Identify which cell holds the provided text, then report its [X, Y] central coordinate. 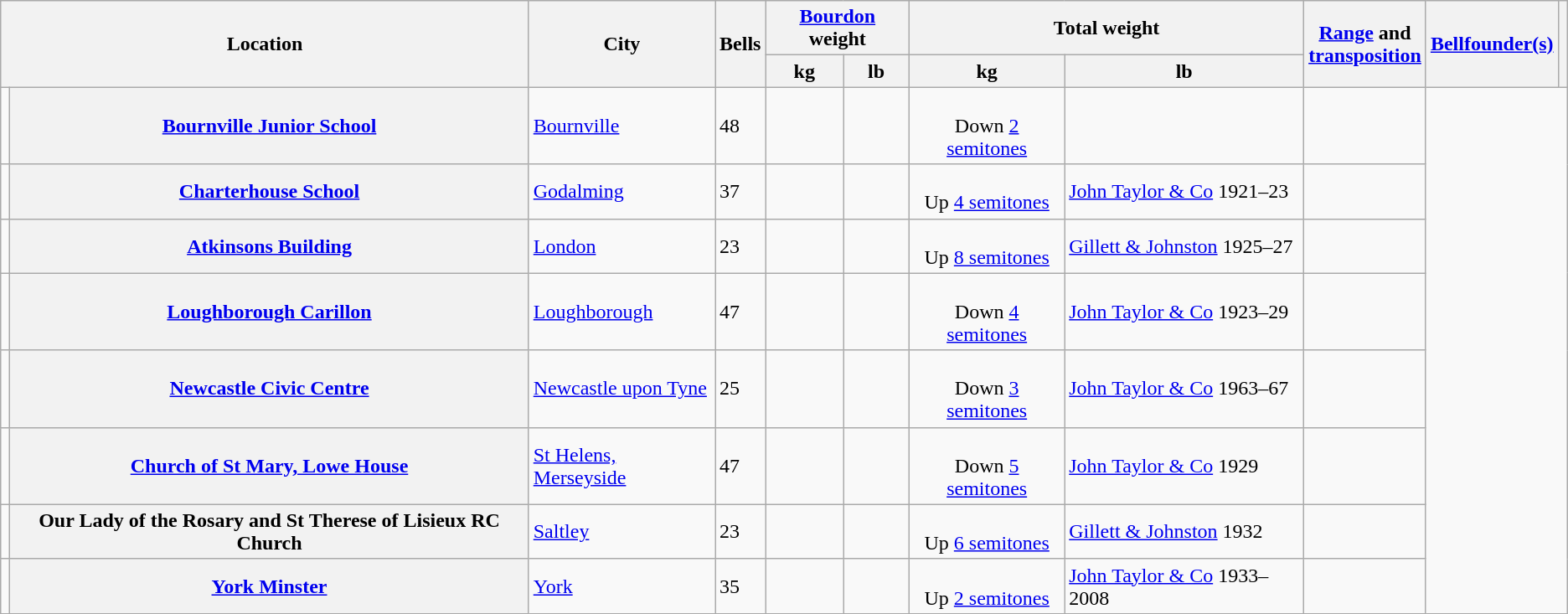
London [622, 246]
Newcastle upon Tyne [622, 389]
York [622, 586]
John Taylor & Co 1929 [1184, 466]
Down 3 semitones [987, 389]
John Taylor & Co 1921–23 [1184, 191]
Bournville Junior School [270, 126]
Church of St Mary, Lowe House [270, 466]
Saltley [622, 531]
York Minster [270, 586]
Range andtransposition [1365, 44]
Bellfounder(s) [1492, 44]
Bournville [622, 126]
Loughborough Carillon [270, 312]
City [622, 44]
Loughborough [622, 312]
Our Lady of the Rosary and St Therese of Lisieux RC Church [270, 531]
Up 2 semitones [987, 586]
Godalming [622, 191]
Total weight [1107, 28]
25 [740, 389]
Gillett & Johnston 1925–27 [1184, 246]
37 [740, 191]
48 [740, 126]
Up 8 semitones [987, 246]
Up 6 semitones [987, 531]
Bells [740, 44]
John Taylor & Co 1963–67 [1184, 389]
Atkinsons Building [270, 246]
Bourdon weight [838, 28]
St Helens, Merseyside [622, 466]
Location [265, 44]
Down 4 semitones [987, 312]
35 [740, 586]
John Taylor & Co 1933–2008 [1184, 586]
Up 4 semitones [987, 191]
Charterhouse School [270, 191]
John Taylor & Co 1923–29 [1184, 312]
Newcastle Civic Centre [270, 389]
Gillett & Johnston 1932 [1184, 531]
Down 2 semitones [987, 126]
Down 5 semitones [987, 466]
